Identify which cell holds the provided text, then report its [x, y] central coordinate. 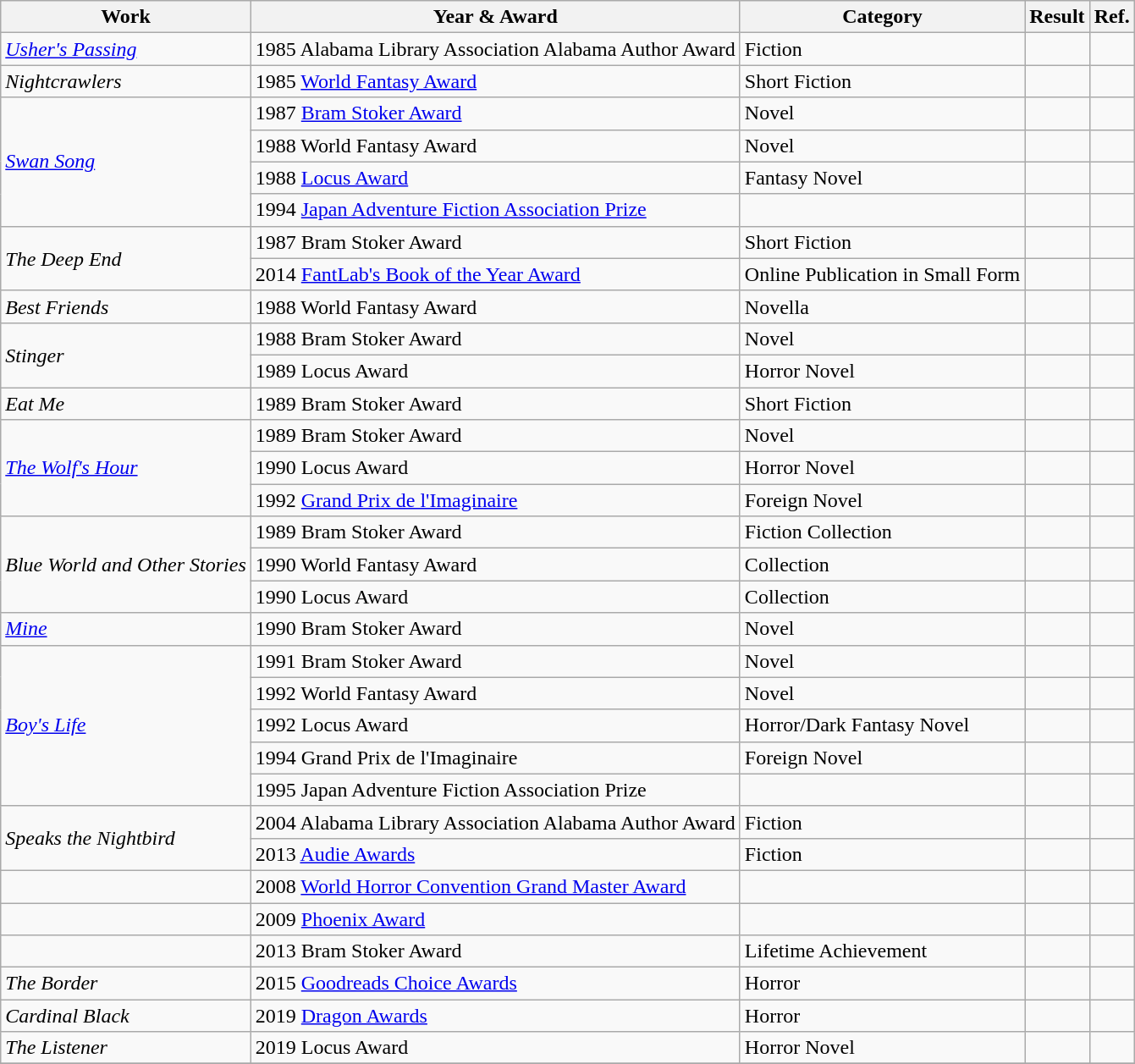
Speaks the Nightbird [126, 838]
The Deep End [126, 258]
Fiction Collection [882, 532]
1992 World Fantasy Award [495, 693]
Stinger [126, 355]
Mine [126, 629]
The Border [126, 984]
2015 Goodreads Choice Awards [495, 984]
Category [882, 17]
1988 Locus Award [495, 178]
Lifetime Achievement [882, 951]
1995 Japan Adventure Fiction Association Prize [495, 790]
1992 Grand Prix de l'Imaginaire [495, 500]
Horror/Dark Fantasy Novel [882, 725]
Work [126, 17]
2004 Alabama Library Association Alabama Author Award [495, 822]
2009 Phoenix Award [495, 918]
2013 Audie Awards [495, 854]
1990 World Fantasy Award [495, 565]
1985 World Fantasy Award [495, 81]
Ref. [1112, 17]
1985 Alabama Library Association Alabama Author Award [495, 49]
Swan Song [126, 162]
Blue World and Other Stories [126, 565]
1994 Japan Adventure Fiction Association Prize [495, 210]
Online Publication in Small Form [882, 274]
Result [1057, 17]
1988 Bram Stoker Award [495, 339]
2008 World Horror Convention Grand Master Award [495, 886]
Nightcrawlers [126, 81]
Boy's Life [126, 725]
Eat Me [126, 404]
The Wolf's Hour [126, 468]
Usher's Passing [126, 49]
The Listener [126, 1048]
1992 Locus Award [495, 725]
2019 Locus Award [495, 1048]
2014 FantLab's Book of the Year Award [495, 274]
Fantasy Novel [882, 178]
Year & Award [495, 17]
Cardinal Black [126, 1016]
1991 Bram Stoker Award [495, 661]
2013 Bram Stoker Award [495, 951]
1994 Grand Prix de l'Imaginaire [495, 758]
Novella [882, 306]
2019 Dragon Awards [495, 1016]
1989 Locus Award [495, 371]
Best Friends [126, 306]
1990 Bram Stoker Award [495, 629]
